Pinpoint the cell where the given text exists, returning its [X, Y] midpoint coordinate. 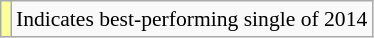
Indicates best-performing single of 2014 [192, 19]
